Determine the (x, y) coordinate at the center of the cell enclosing the given text.  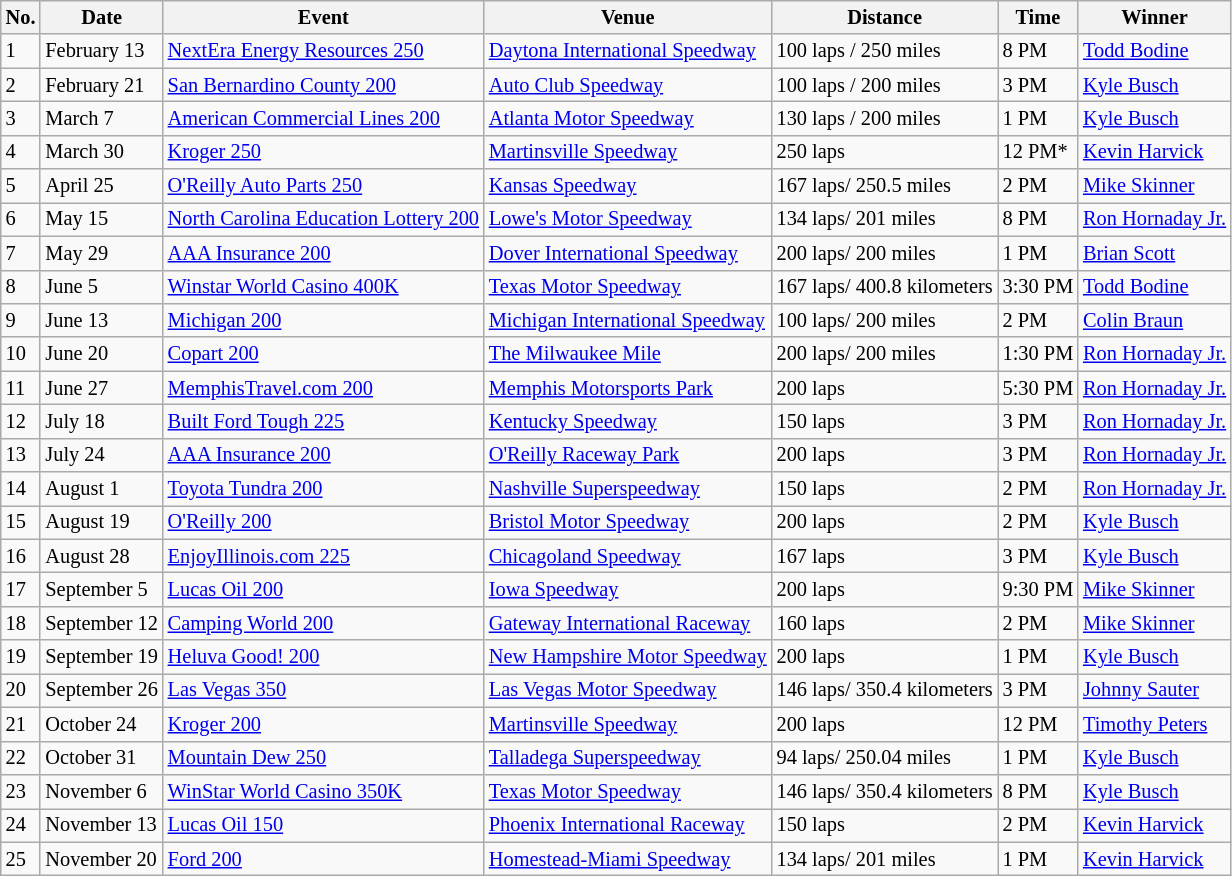
5 (21, 186)
17 (21, 589)
May 15 (101, 219)
NextEra Energy Resources 250 (324, 51)
250 laps (885, 152)
18 (21, 623)
October 31 (101, 758)
Bristol Motor Speedway (628, 522)
Las Vegas 350 (324, 690)
Kentucky Speedway (628, 421)
New Hampshire Motor Speedway (628, 657)
Michigan International Speedway (628, 320)
1:30 PM (1038, 354)
6 (21, 219)
16 (21, 556)
23 (21, 791)
Lucas Oil 150 (324, 825)
7 (21, 253)
Venue (628, 17)
167 laps/ 400.8 kilometers (885, 287)
June 20 (101, 354)
9:30 PM (1038, 589)
Event (324, 17)
American Commercial Lines 200 (324, 118)
14 (21, 489)
9 (21, 320)
Iowa Speedway (628, 589)
Las Vegas Motor Speedway (628, 690)
No. (21, 17)
24 (21, 825)
The Milwaukee Mile (628, 354)
February 21 (101, 85)
160 laps (885, 623)
O'Reilly 200 (324, 522)
100 laps/ 200 miles (885, 320)
August 28 (101, 556)
February 13 (101, 51)
4 (21, 152)
Time (1038, 17)
10 (21, 354)
Talladega Superspeedway (628, 758)
June 13 (101, 320)
167 laps/ 250.5 miles (885, 186)
August 1 (101, 489)
September 19 (101, 657)
Mountain Dew 250 (324, 758)
Ford 200 (324, 859)
July 24 (101, 455)
September 12 (101, 623)
November 20 (101, 859)
94 laps/ 250.04 miles (885, 758)
Kansas Speedway (628, 186)
Chicagoland Speedway (628, 556)
12 PM* (1038, 152)
November 13 (101, 825)
Timothy Peters (1154, 724)
2 (21, 85)
Distance (885, 17)
November 6 (101, 791)
5:30 PM (1038, 388)
Heluva Good! 200 (324, 657)
25 (21, 859)
Michigan 200 (324, 320)
Built Ford Tough 225 (324, 421)
167 laps (885, 556)
20 (21, 690)
Gateway International Raceway (628, 623)
EnjoyIllinois.com 225 (324, 556)
Camping World 200 (324, 623)
May 29 (101, 253)
11 (21, 388)
April 25 (101, 186)
Kroger 200 (324, 724)
March 30 (101, 152)
Copart 200 (324, 354)
Toyota Tundra 200 (324, 489)
Dover International Speedway (628, 253)
March 7 (101, 118)
O'Reilly Raceway Park (628, 455)
September 5 (101, 589)
3 (21, 118)
Nashville Superspeedway (628, 489)
19 (21, 657)
100 laps / 250 miles (885, 51)
Winner (1154, 17)
100 laps / 200 miles (885, 85)
Winstar World Casino 400K (324, 287)
Johnny Sauter (1154, 690)
June 5 (101, 287)
15 (21, 522)
WinStar World Casino 350K (324, 791)
3:30 PM (1038, 287)
Daytona International Speedway (628, 51)
Lucas Oil 200 (324, 589)
Brian Scott (1154, 253)
13 (21, 455)
Phoenix International Raceway (628, 825)
San Bernardino County 200 (324, 85)
Date (101, 17)
July 18 (101, 421)
September 26 (101, 690)
22 (21, 758)
North Carolina Education Lottery 200 (324, 219)
8 (21, 287)
Auto Club Speedway (628, 85)
12 PM (1038, 724)
12 (21, 421)
August 19 (101, 522)
Lowe's Motor Speedway (628, 219)
Memphis Motorsports Park (628, 388)
June 27 (101, 388)
Atlanta Motor Speedway (628, 118)
130 laps / 200 miles (885, 118)
October 24 (101, 724)
Homestead-Miami Speedway (628, 859)
Colin Braun (1154, 320)
1 (21, 51)
21 (21, 724)
MemphisTravel.com 200 (324, 388)
Kroger 250 (324, 152)
O'Reilly Auto Parts 250 (324, 186)
